Scan for the cell matching the given text and deliver its (X, Y) coordinate at center. 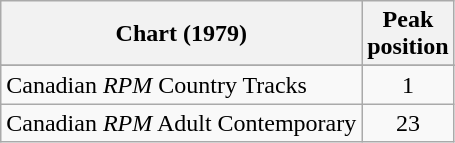
23 (408, 123)
1 (408, 85)
Canadian RPM Country Tracks (182, 85)
Chart (1979) (182, 34)
Peakposition (408, 34)
Canadian RPM Adult Contemporary (182, 123)
